Find where the given text appears and provide that cell's center as [X, Y] coordinate. 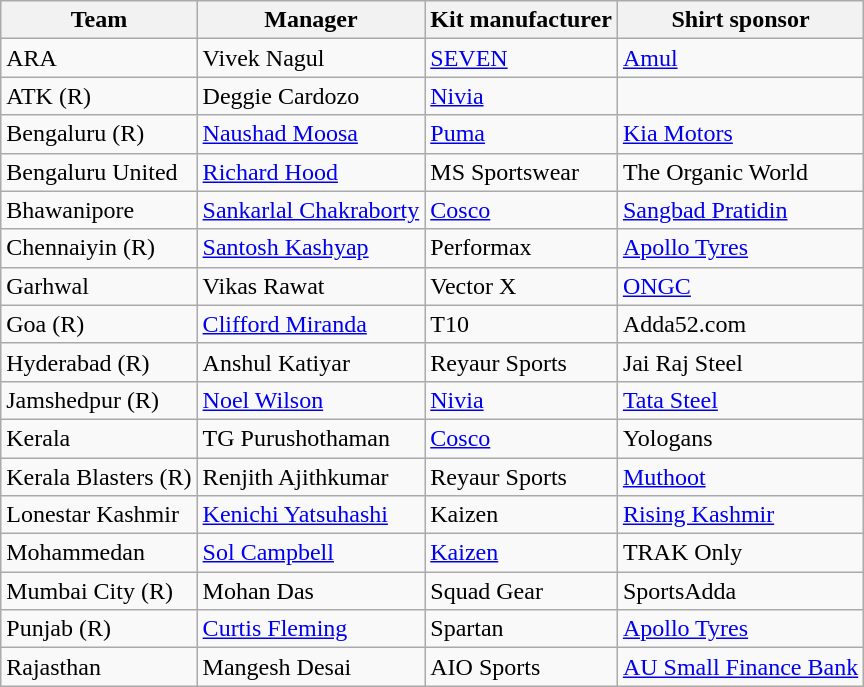
Bengaluru (R) [99, 134]
Kenichi Yatsuhashi [311, 515]
Santosh Kashyap [311, 248]
Team [99, 20]
TRAK Only [740, 553]
Manager [311, 20]
Adda52.com [740, 324]
ATK (R) [99, 96]
Rising Kashmir [740, 515]
Amul [740, 58]
Anshul Katiyar [311, 362]
Rajasthan [99, 667]
Deggie Cardozo [311, 96]
Chennaiyin (R) [99, 248]
Performax [522, 248]
Richard Hood [311, 172]
ARA [99, 58]
Sol Campbell [311, 553]
Mohan Das [311, 591]
Shirt sponsor [740, 20]
Vikas Rawat [311, 286]
Muthoot [740, 477]
Sangbad Pratidin [740, 210]
Spartan [522, 629]
Mumbai City (R) [99, 591]
Mangesh Desai [311, 667]
Goa (R) [99, 324]
Jamshedpur (R) [99, 400]
SEVEN [522, 58]
Jai Raj Steel [740, 362]
MS Sportswear [522, 172]
Puma [522, 134]
Bhawanipore [99, 210]
Noel Wilson [311, 400]
Vivek Nagul [311, 58]
AU Small Finance Bank [740, 667]
Squad Gear [522, 591]
Kerala [99, 438]
The Organic World [740, 172]
Kia Motors [740, 134]
T10 [522, 324]
Kerala Blasters (R) [99, 477]
Yologans [740, 438]
AIO Sports [522, 667]
Sankarlal Chakraborty [311, 210]
TG Purushothaman [311, 438]
SportsAdda [740, 591]
Naushad Moosa [311, 134]
Mohammedan [99, 553]
Curtis Fleming [311, 629]
Hyderabad (R) [99, 362]
Garhwal [99, 286]
Bengaluru United [99, 172]
Punjab (R) [99, 629]
Clifford Miranda [311, 324]
Kit manufacturer [522, 20]
Vector X [522, 286]
Renjith Ajithkumar [311, 477]
ONGC [740, 286]
Tata Steel [740, 400]
Lonestar Kashmir [99, 515]
